Search for the cell housing the specified text and yield its (x, y) center coordinate. 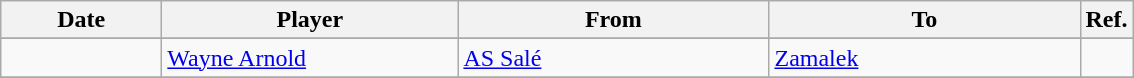
Date (82, 20)
To (924, 20)
Player (310, 20)
Zamalek (924, 58)
AS Salé (614, 58)
Ref. (1106, 20)
From (614, 20)
Wayne Arnold (310, 58)
